Locate the cell with the specified text and output its [x, y] center coordinate. 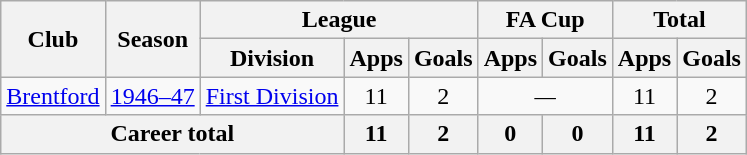
— [545, 96]
League [339, 20]
Club [53, 39]
1946–47 [152, 96]
Division [272, 58]
First Division [272, 96]
FA Cup [545, 20]
Total [679, 20]
Brentford [53, 96]
Career total [172, 134]
Season [152, 39]
